Scan for the cell matching the given text and deliver its (x, y) coordinate at center. 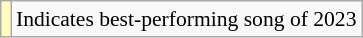
Indicates best-performing song of 2023 (186, 19)
